From the cell containing the given text, extract its center point as (X, Y) coordinate. 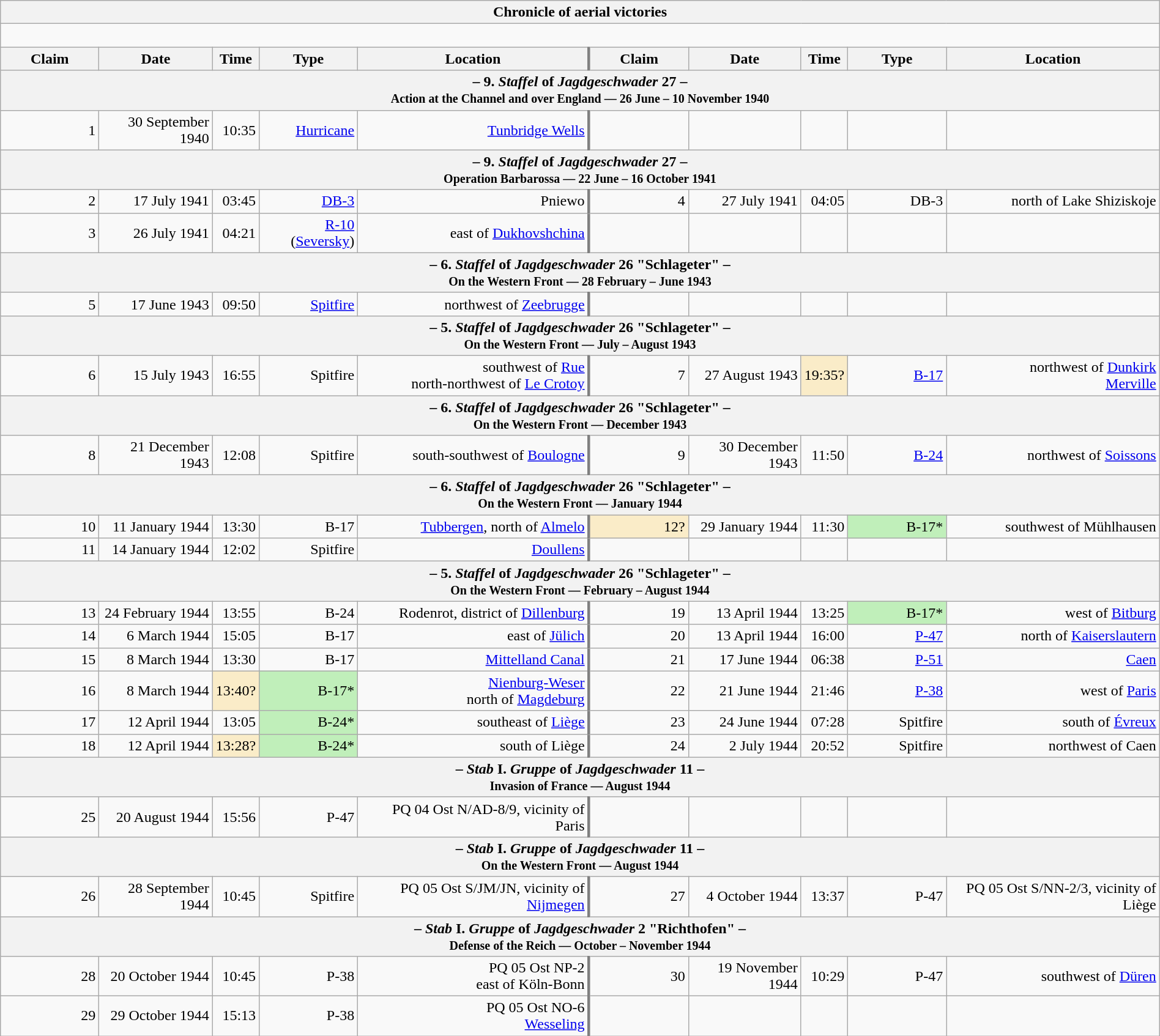
6 March 1944 (155, 636)
19 (639, 613)
Nienburg-Wesernorth of Magdeburg (474, 691)
04:05 (824, 201)
Chronicle of aerial victories (580, 12)
1 (50, 130)
14 January 1944 (155, 550)
29 October 1944 (155, 1016)
Tunbridge Wells (474, 130)
27 August 1943 (745, 376)
north of Kaiserslautern (1054, 636)
9 (639, 455)
northwest of DunkirkMerville (1054, 376)
east of Jülich (474, 636)
southwest of Düren (1054, 976)
southwest of Mühlhausen (1054, 527)
7 (639, 376)
19 November 1944 (745, 976)
22 (639, 691)
15:05 (236, 636)
5 (50, 304)
4 October 1944 (745, 897)
21 December 1943 (155, 455)
11 (50, 550)
10:29 (824, 976)
– 5. Staffel of Jagdgeschwader 26 "Schlageter" –On the Western Front — February – August 1944 (580, 581)
13:55 (236, 613)
27 (639, 897)
13:25 (824, 613)
– 6. Staffel of Jagdgeschwader 26 "Schlageter" –On the Western Front — December 1943 (580, 415)
3 (50, 232)
20 October 1944 (155, 976)
PQ 05 Ost S/JM/JN, vicinity of Nijmegen (474, 897)
– Stab I. Gruppe of Jagdgeschwader 11 –On the Western Front — August 1944 (580, 856)
10 (50, 527)
24 June 1944 (745, 722)
29 (50, 1016)
Pniewo (474, 201)
– 6. Staffel of Jagdgeschwader 26 "Schlageter" –On the Western Front — 28 February – June 1943 (580, 273)
09:50 (236, 304)
15:56 (236, 817)
11:30 (824, 527)
29 January 1944 (745, 527)
13:05 (236, 722)
13:37 (824, 897)
15 (50, 659)
4 (639, 201)
26 July 1941 (155, 232)
27 July 1941 (745, 201)
6 (50, 376)
Tubbergen, north of Almelo (474, 527)
– 9. Staffel of Jagdgeschwader 27 –Operation Barbarossa — 22 June – 16 October 1941 (580, 170)
west of Paris (1054, 691)
17 (50, 722)
24 (639, 746)
– 9. Staffel of Jagdgeschwader 27 –Action at the Channel and over England — 26 June – 10 November 1940 (580, 91)
south-southwest of Boulogne (474, 455)
PQ 05 Ost NO-6Wesseling (474, 1016)
west of Bitburg (1054, 613)
– Stab I. Gruppe of Jagdgeschwader 2 "Richthofen" –Defense of the Reich — October – November 1944 (580, 936)
northwest of Soissons (1054, 455)
20 (639, 636)
19:35? (824, 376)
11:50 (824, 455)
PQ 05 Ost NP-2east of Köln-Bonn (474, 976)
21 (639, 659)
13:28? (236, 746)
16:55 (236, 376)
30 September 1940 (155, 130)
14 (50, 636)
16:00 (824, 636)
southeast of Liège (474, 722)
12? (639, 527)
8 (50, 455)
21:46 (824, 691)
northwest of Caen (1054, 746)
17 June 1943 (155, 304)
04:21 (236, 232)
11 January 1944 (155, 527)
13 (50, 613)
25 (50, 817)
20 August 1944 (155, 817)
21 June 1944 (745, 691)
south of Évreux (1054, 722)
Hurricane (308, 130)
18 (50, 746)
2 (50, 201)
Mittelland Canal (474, 659)
17 June 1944 (745, 659)
28 September 1944 (155, 897)
Doullens (474, 550)
06:38 (824, 659)
03:45 (236, 201)
12:08 (236, 455)
Rodenrot, district of Dillenburg (474, 613)
PQ 05 Ost S/NN-2/3, vicinity of Liège (1054, 897)
south of Liège (474, 746)
R-10 (Seversky) (308, 232)
north of Lake Shiziskoje (1054, 201)
16 (50, 691)
12:02 (236, 550)
– Stab I. Gruppe of Jagdgeschwader 11 –Invasion of France — August 1944 (580, 777)
P-51 (897, 659)
15:13 (236, 1016)
24 February 1944 (155, 613)
10:35 (236, 130)
PQ 04 Ost N/AD-8/9, vicinity of Paris (474, 817)
07:28 (824, 722)
26 (50, 897)
– 6. Staffel of Jagdgeschwader 26 "Schlageter" –On the Western Front — January 1944 (580, 495)
southwest of Rue north-northwest of Le Crotoy (474, 376)
east of Dukhovshchina (474, 232)
2 July 1944 (745, 746)
– 5. Staffel of Jagdgeschwader 26 "Schlageter" –On the Western Front — July – August 1943 (580, 335)
20:52 (824, 746)
23 (639, 722)
28 (50, 976)
13:40? (236, 691)
15 July 1943 (155, 376)
Caen (1054, 659)
northwest of Zeebrugge (474, 304)
17 July 1941 (155, 201)
30 (639, 976)
30 December 1943 (745, 455)
